Output the (x, y) coordinate of the center of the cell containing the given text.  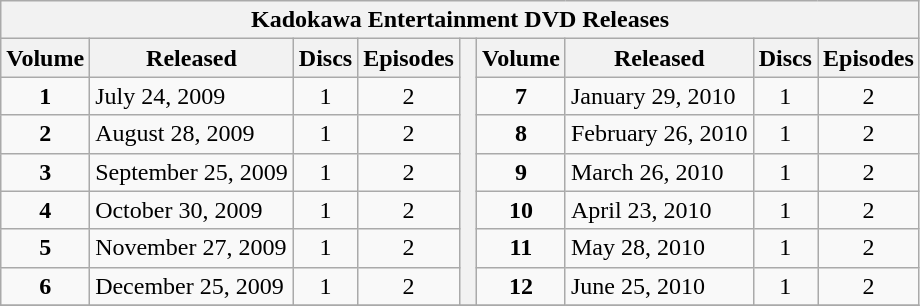
12 (522, 286)
3 (46, 172)
7 (522, 96)
April 23, 2010 (659, 210)
September 25, 2009 (192, 172)
4 (46, 210)
June 25, 2010 (659, 286)
May 28, 2010 (659, 248)
11 (522, 248)
July 24, 2009 (192, 96)
August 28, 2009 (192, 134)
December 25, 2009 (192, 286)
9 (522, 172)
10 (522, 210)
January 29, 2010 (659, 96)
Kadokawa Entertainment DVD Releases (460, 20)
October 30, 2009 (192, 210)
November 27, 2009 (192, 248)
February 26, 2010 (659, 134)
8 (522, 134)
5 (46, 248)
6 (46, 286)
March 26, 2010 (659, 172)
